Locate the cell with the specified text and output its (X, Y) center coordinate. 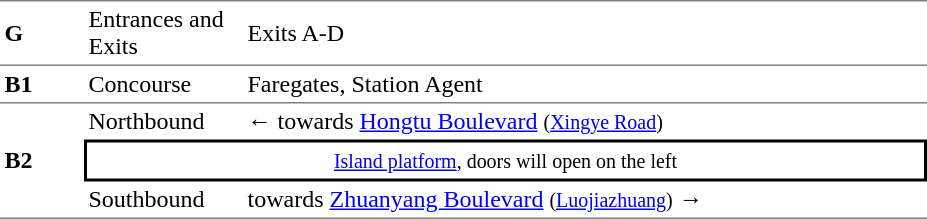
Exits A-D (585, 33)
← towards Hongtu Boulevard (Xingye Road) (585, 122)
B1 (42, 85)
Island platform, doors will open on the left (506, 161)
Entrances and Exits (164, 33)
Concourse (164, 85)
Faregates, Station Agent (585, 85)
G (42, 33)
Northbound (164, 122)
